Identify which cell holds the provided text, then report its (x, y) central coordinate. 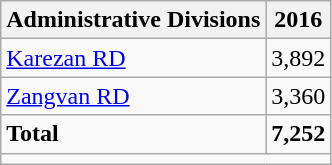
3,360 (298, 96)
Zangvan RD (134, 96)
Administrative Divisions (134, 20)
2016 (298, 20)
Total (134, 134)
3,892 (298, 58)
Karezan RD (134, 58)
7,252 (298, 134)
